Scan for the cell matching the given text and deliver its [X, Y] coordinate at center. 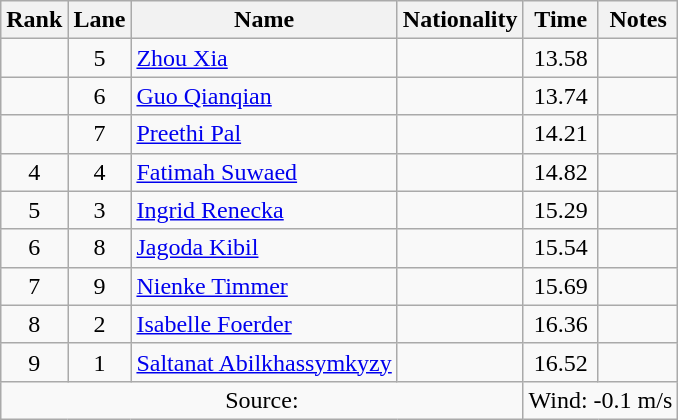
16.52 [560, 362]
15.29 [560, 210]
14.21 [560, 134]
2 [100, 324]
Rank [34, 20]
Guo Qianqian [264, 96]
13.58 [560, 58]
16.36 [560, 324]
15.54 [560, 248]
Zhou Xia [264, 58]
14.82 [560, 172]
Nienke Timmer [264, 286]
Lane [100, 20]
3 [100, 210]
Nationality [460, 20]
Time [560, 20]
Jagoda Kibil [264, 248]
Preethi Pal [264, 134]
Wind: -0.1 m/s [600, 400]
13.74 [560, 96]
Name [264, 20]
15.69 [560, 286]
Notes [638, 20]
Isabelle Foerder [264, 324]
Saltanat Abilkhassymkyzy [264, 362]
Ingrid Renecka [264, 210]
Source: [262, 400]
1 [100, 362]
Fatimah Suwaed [264, 172]
